Detect which cell encompasses the target text, then output its [x, y] center coordinate. 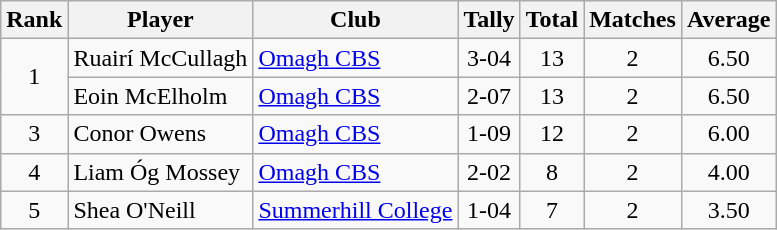
Eoin McElholm [160, 96]
Club [356, 20]
Summerhill College [356, 210]
2-02 [489, 172]
3 [34, 134]
12 [552, 134]
7 [552, 210]
5 [34, 210]
4 [34, 172]
3.50 [728, 210]
1 [34, 77]
Liam Óg Mossey [160, 172]
Matches [633, 20]
3-04 [489, 58]
1-04 [489, 210]
4.00 [728, 172]
Shea O'Neill [160, 210]
Tally [489, 20]
Ruairí McCullagh [160, 58]
1-09 [489, 134]
Rank [34, 20]
Conor Owens [160, 134]
8 [552, 172]
6.00 [728, 134]
2-07 [489, 96]
Player [160, 20]
Average [728, 20]
Total [552, 20]
